Return the [x, y] coordinate for the center point of the cell that contains the specified text.  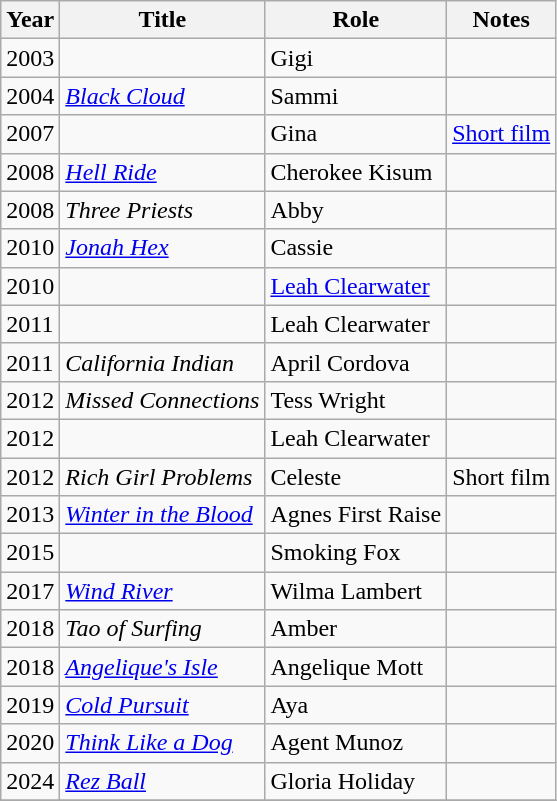
Agnes First Raise [356, 515]
Year [30, 20]
Tess Wright [356, 400]
Sammi [356, 96]
Three Priests [162, 210]
2007 [30, 134]
2019 [30, 705]
2015 [30, 553]
Gina [356, 134]
2004 [30, 96]
Agent Munoz [356, 743]
Missed Connections [162, 400]
Cold Pursuit [162, 705]
Hell Ride [162, 172]
Gloria Holiday [356, 781]
California Indian [162, 362]
Tao of Surfing [162, 629]
Celeste [356, 477]
2020 [30, 743]
Think Like a Dog [162, 743]
Cherokee Kisum [356, 172]
2017 [30, 591]
Role [356, 20]
Cassie [356, 248]
Black Cloud [162, 96]
2003 [30, 58]
Aya [356, 705]
Angelique's Isle [162, 667]
Amber [356, 629]
Wilma Lambert [356, 591]
2013 [30, 515]
Notes [502, 20]
Rez Ball [162, 781]
Rich Girl Problems [162, 477]
2024 [30, 781]
Angelique Mott [356, 667]
Gigi [356, 58]
Wind River [162, 591]
Title [162, 20]
April Cordova [356, 362]
Winter in the Blood [162, 515]
Abby [356, 210]
Jonah Hex [162, 248]
Smoking Fox [356, 553]
